Extract the [x, y] coordinate from the center of the cell holding the provided text.  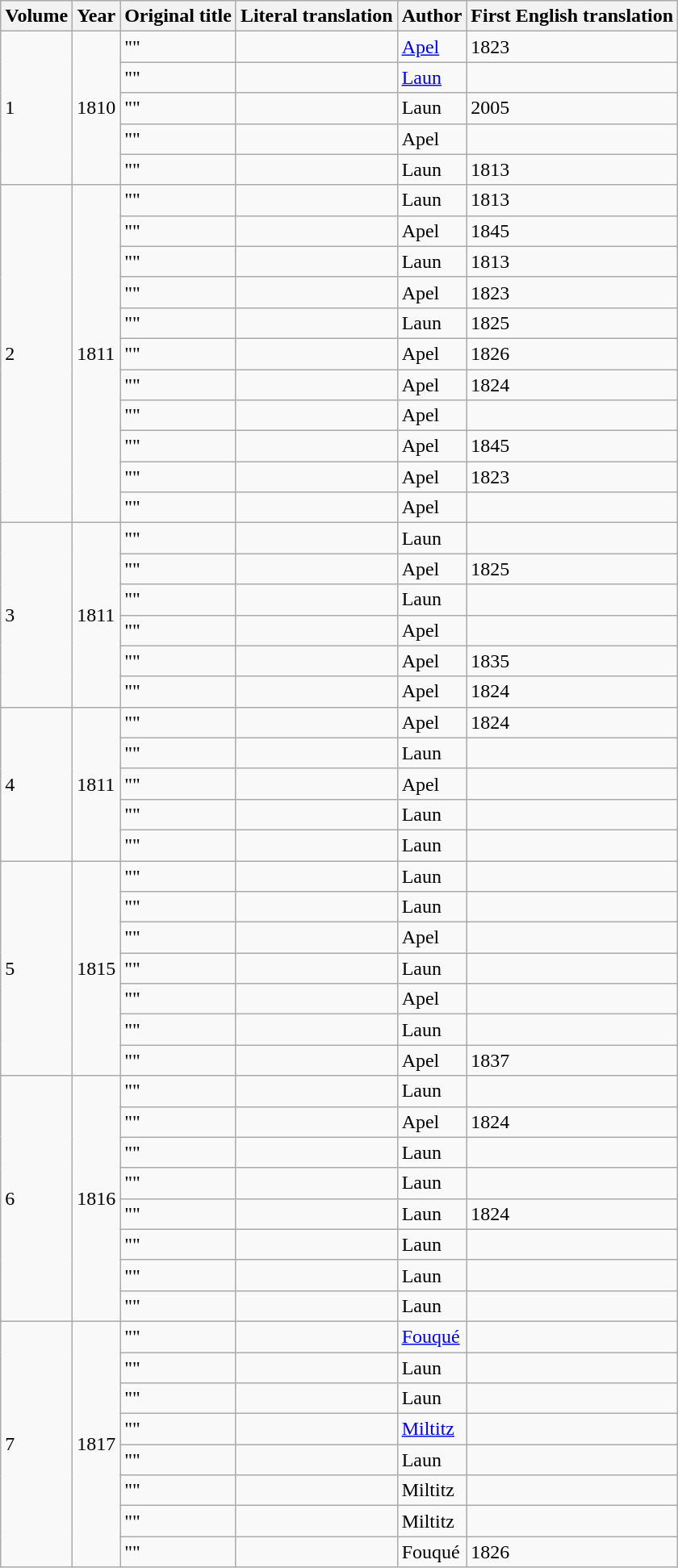
Literal translation [316, 16]
1837 [572, 1060]
1810 [97, 108]
Original title [178, 16]
Volume [37, 16]
2 [37, 353]
1817 [97, 1444]
1816 [97, 1198]
First English translation [572, 16]
1835 [572, 661]
1815 [97, 968]
2005 [572, 108]
1 [37, 108]
3 [37, 615]
7 [37, 1444]
5 [37, 968]
6 [37, 1198]
Author [432, 16]
Year [97, 16]
4 [37, 784]
